Locate the cell with the specified text and output its [x, y] center coordinate. 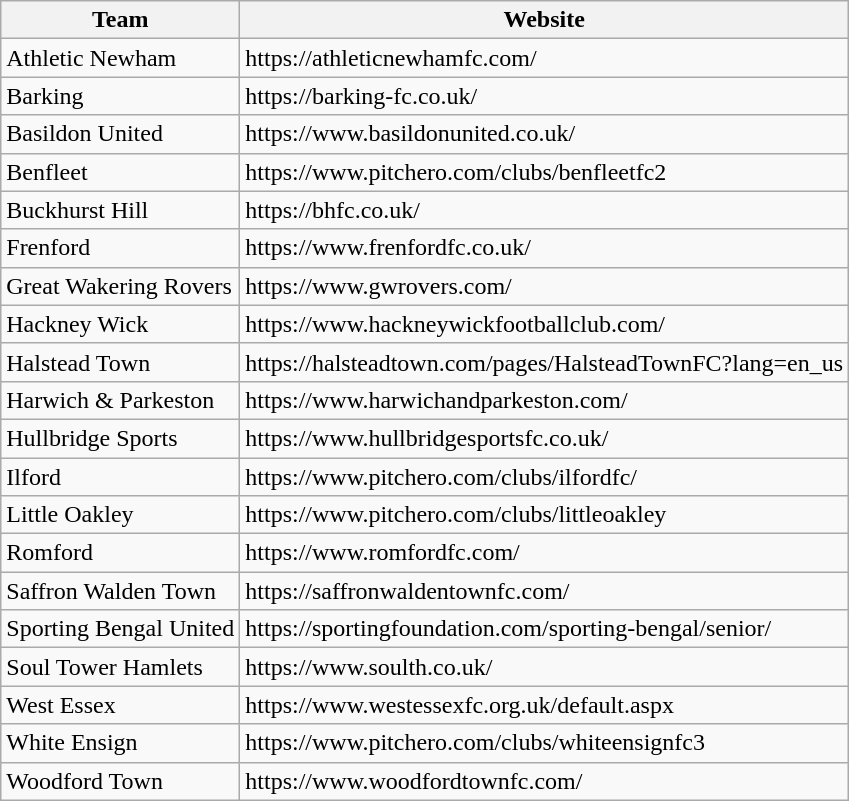
https://www.basildonunited.co.uk/ [544, 134]
Website [544, 20]
Hullbridge Sports [120, 438]
Buckhurst Hill [120, 210]
Great Wakering Rovers [120, 286]
https://www.westessexfc.org.uk/default.aspx [544, 705]
White Ensign [120, 743]
Saffron Walden Town [120, 591]
https://www.woodfordtownfc.com/ [544, 781]
Barking [120, 96]
https://www.soulth.co.uk/ [544, 667]
https://www.hullbridgesportsfc.co.uk/ [544, 438]
West Essex [120, 705]
https://www.harwichandparkeston.com/ [544, 400]
Athletic Newham [120, 58]
Soul Tower Hamlets [120, 667]
Halstead Town [120, 362]
https://www.pitchero.com/clubs/benfleetfc2 [544, 172]
Woodford Town [120, 781]
Harwich & Parkeston [120, 400]
Hackney Wick [120, 324]
https://www.frenfordfc.co.uk/ [544, 248]
https://www.pitchero.com/clubs/littleoakley [544, 515]
https://athleticnewhamfc.com/ [544, 58]
Ilford [120, 477]
https://www.hackneywickfootballclub.com/ [544, 324]
https://sportingfoundation.com/sporting-bengal/senior/ [544, 629]
https://halsteadtown.com/pages/HalsteadTownFC?lang=en_us [544, 362]
https://www.pitchero.com/clubs/whiteensignfc3 [544, 743]
https://saffronwaldentownfc.com/ [544, 591]
Frenford [120, 248]
Team [120, 20]
https://www.pitchero.com/clubs/ilfordfc/ [544, 477]
Basildon United [120, 134]
Little Oakley [120, 515]
https://bhfc.co.uk/ [544, 210]
https://www.gwrovers.com/ [544, 286]
https://barking-fc.co.uk/ [544, 96]
Sporting Bengal United [120, 629]
https://www.romfordfc.com/ [544, 553]
Benfleet [120, 172]
Romford [120, 553]
